Return (X, Y) of the center of cell containing provided text 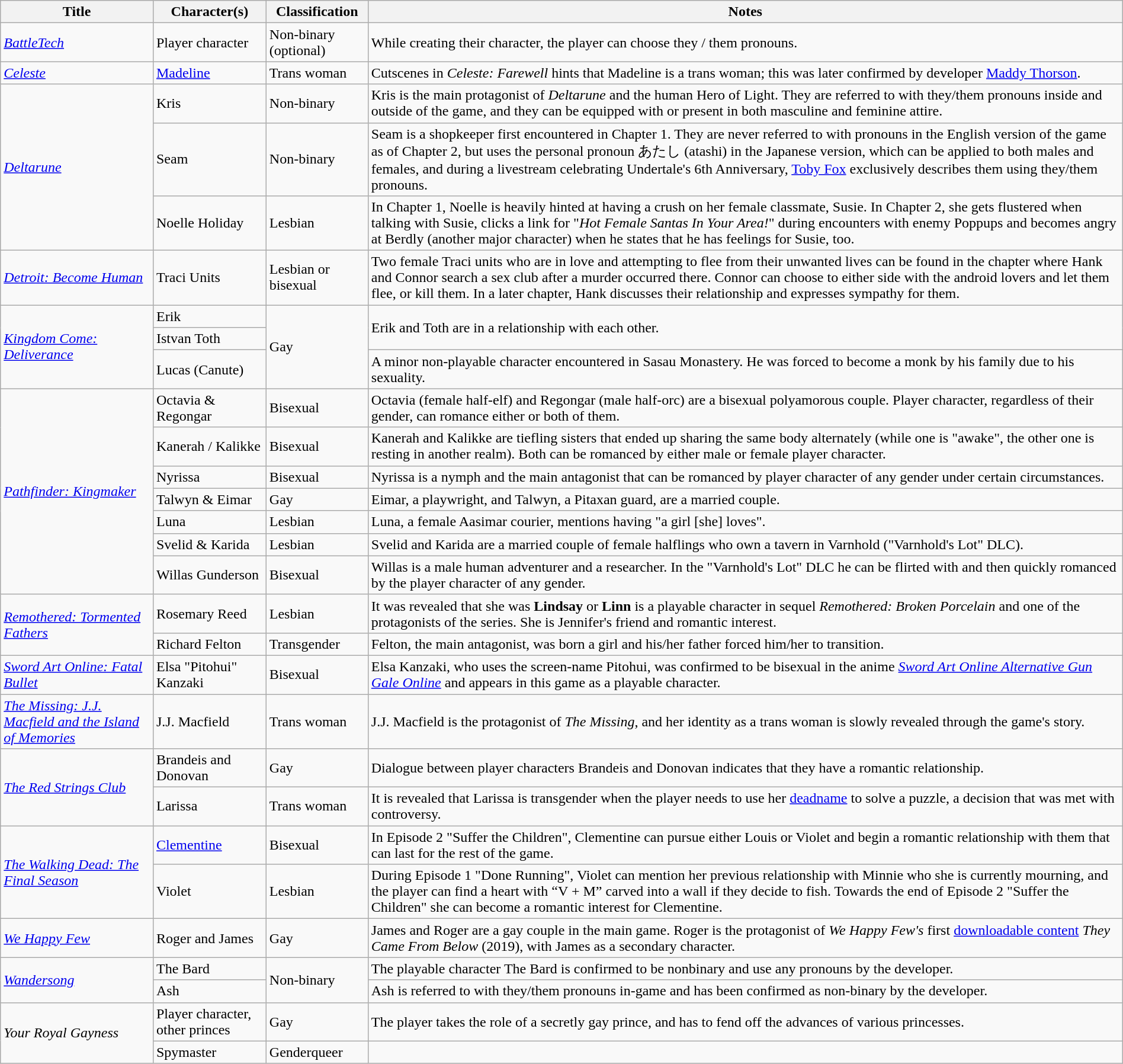
BattleTech (77, 43)
Ash (210, 991)
Svelid & Karida (210, 544)
Erik (210, 316)
Title (77, 12)
Elsa "Pitohui" Kanzaki (210, 674)
Notes (745, 12)
Character(s) (210, 12)
Lesbian or bisexual (317, 278)
Noelle Holiday (210, 223)
The Bard (210, 969)
The Missing: J.J. Macfield and the Island of Memories (77, 722)
Svelid and Karida are a married couple of female halflings who own a tavern in Varnhold ("Varnhold's Lot" DLC). (745, 544)
Transgender (317, 644)
The Red Strings Club (77, 787)
Dialogue between player characters Brandeis and Donovan indicates that they have a romantic relationship. (745, 768)
Eimar, a playwright, and Talwyn, a Pitaxan guard, are a married couple. (745, 499)
Spymaster (210, 1052)
J.J. Macfield (210, 722)
Felton, the main antagonist, was born a girl and his/her father forced him/her to transition. (745, 644)
Pathfinder: Kingmaker (77, 492)
While creating their character, the player can choose they / them pronouns. (745, 43)
Willas Gunderson (210, 575)
Larissa (210, 807)
Madeline (210, 73)
Non-binary (optional) (317, 43)
Brandeis and Donovan (210, 768)
We Happy Few (77, 938)
Genderqueer (317, 1052)
Deltarune (77, 167)
Seam (210, 159)
The playable character The Bard is confirmed to be nonbinary and use any pronouns by the developer. (745, 969)
Kingdom Come: Deliverance (77, 347)
Lucas (Canute) (210, 370)
It is revealed that Larissa is transgender when the player needs to use her deadname to solve a puzzle, a decision that was met with controversy. (745, 807)
Celeste (77, 73)
J.J. Macfield is the protagonist of The Missing, and her identity as a trans woman is slowly revealed through the game's story. (745, 722)
The Walking Dead: The Final Season (77, 872)
Octavia & Regongar (210, 408)
Classification (317, 12)
Your Royal Gayness (77, 1033)
Luna, a female Aasimar courier, mentions having "a girl [she] loves". (745, 522)
A minor non-playable character encountered in Sasau Monastery. He was forced to become a monk by his family due to his sexuality. (745, 370)
Player character, other princes (210, 1021)
Nyrissa (210, 477)
Talwyn & Eimar (210, 499)
Remothered: Tormented Fathers (77, 624)
Luna (210, 522)
Roger and James (210, 938)
Detroit: Become Human (77, 278)
Kris (210, 103)
Ash is referred to with they/them pronouns in-game and has been confirmed as non-binary by the developer. (745, 991)
Kanerah / Kalikke (210, 447)
Wandersong (77, 980)
Erik and Toth are in a relationship with each other. (745, 328)
Cutscenes in Celeste: Farewell hints that Madeline is a trans woman; this was later confirmed by developer Maddy Thorson. (745, 73)
The player takes the role of a secretly gay prince, and has to fend off the advances of various princesses. (745, 1021)
Sword Art Online: Fatal Bullet (77, 674)
Rosemary Reed (210, 614)
Violet (210, 892)
Traci Units (210, 278)
Player character (210, 43)
Nyrissa is a nymph and the main antagonist that can be romanced by player character of any gender under certain circumstances. (745, 477)
Richard Felton (210, 644)
Clementine (210, 845)
Istvan Toth (210, 339)
